Locate the cell with the specified text and output its (x, y) center coordinate. 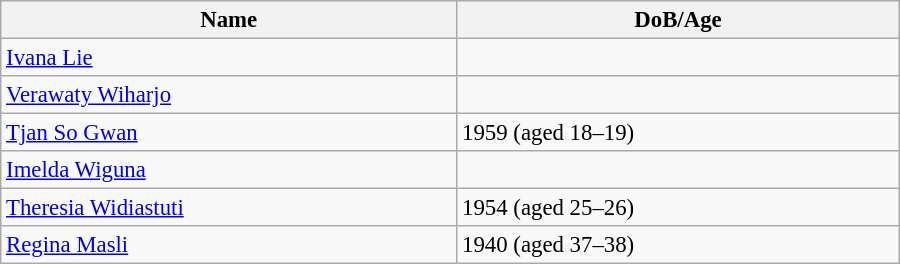
Tjan So Gwan (229, 133)
1940 (aged 37–38) (678, 245)
Imelda Wiguna (229, 170)
Regina Masli (229, 245)
Theresia Widiastuti (229, 208)
DoB/Age (678, 20)
1959 (aged 18–19) (678, 133)
Verawaty Wiharjo (229, 95)
1954 (aged 25–26) (678, 208)
Name (229, 20)
Ivana Lie (229, 58)
